Identify which cell holds the provided text, then report its (x, y) central coordinate. 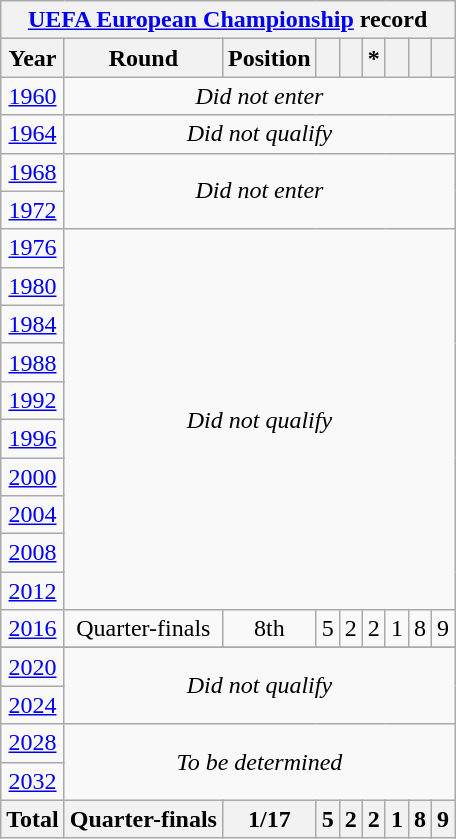
1996 (33, 438)
1992 (33, 400)
2020 (33, 667)
2028 (33, 743)
1976 (33, 248)
1964 (33, 134)
2008 (33, 553)
1/17 (269, 819)
2032 (33, 781)
1968 (33, 172)
1984 (33, 324)
1980 (33, 286)
Total (33, 819)
* (374, 58)
8th (269, 629)
2004 (33, 515)
2024 (33, 705)
2016 (33, 629)
1960 (33, 96)
To be determined (259, 762)
Position (269, 58)
1988 (33, 362)
UEFA European Championship record (228, 20)
2012 (33, 591)
2000 (33, 477)
Year (33, 58)
1972 (33, 210)
Round (143, 58)
